Detect which cell encompasses the target text, then output its [x, y] center coordinate. 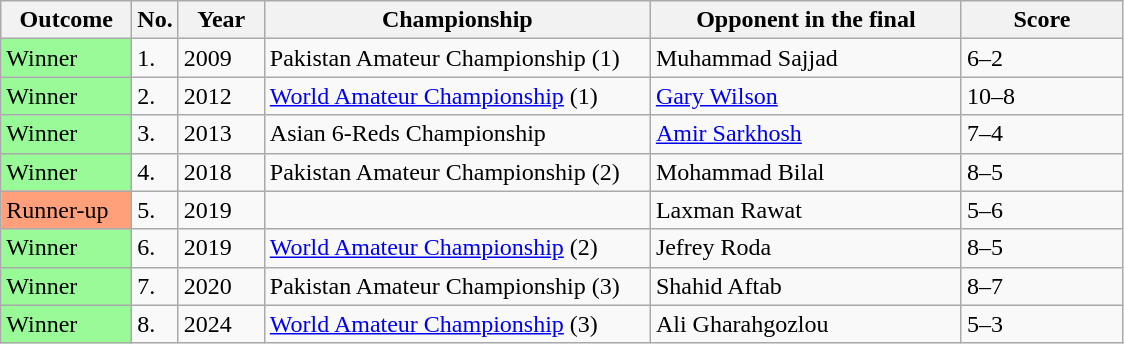
6–2 [1042, 58]
2024 [221, 324]
Runner-up [66, 210]
Championship [457, 20]
7–4 [1042, 134]
2009 [221, 58]
Laxman Rawat [806, 210]
5–6 [1042, 210]
8–7 [1042, 286]
7. [155, 286]
2013 [221, 134]
Opponent in the final [806, 20]
6. [155, 248]
2020 [221, 286]
Pakistan Amateur Championship (3) [457, 286]
Gary Wilson [806, 96]
Asian 6-Reds Championship [457, 134]
Pakistan Amateur Championship (2) [457, 172]
World Amateur Championship (2) [457, 248]
Pakistan Amateur Championship (1) [457, 58]
5. [155, 210]
Year [221, 20]
Jefrey Roda [806, 248]
Outcome [66, 20]
3. [155, 134]
Mohammad Bilal [806, 172]
4. [155, 172]
Shahid Aftab [806, 286]
8. [155, 324]
10–8 [1042, 96]
1. [155, 58]
Ali Gharahgozlou [806, 324]
2. [155, 96]
5–3 [1042, 324]
World Amateur Championship (3) [457, 324]
Muhammad Sajjad [806, 58]
2012 [221, 96]
2018 [221, 172]
No. [155, 20]
Amir Sarkhosh [806, 134]
Score [1042, 20]
World Amateur Championship (1) [457, 96]
